Find where the given text appears and provide that cell's center as (X, Y) coordinate. 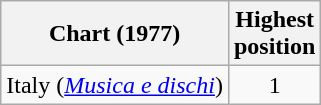
Highestposition (274, 34)
Chart (1977) (115, 34)
1 (274, 85)
Italy (Musica e dischi) (115, 85)
